Find where the given text appears and provide that cell's center as (X, Y) coordinate. 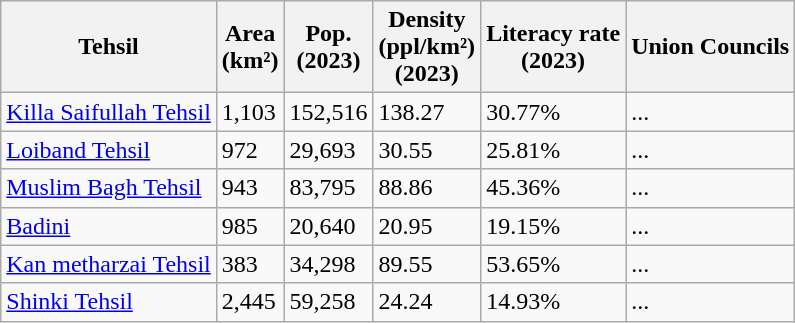
Density(ppl/km²)(2023) (427, 47)
Tehsil (109, 47)
59,258 (328, 302)
Badini (109, 226)
14.93% (554, 302)
943 (250, 188)
Literacy rate(2023) (554, 47)
972 (250, 150)
30.77% (554, 112)
Kan metharzai Tehsil (109, 264)
Union Councils (710, 47)
20.95 (427, 226)
24.24 (427, 302)
383 (250, 264)
Shinki Tehsil (109, 302)
1,103 (250, 112)
985 (250, 226)
29,693 (328, 150)
30.55 (427, 150)
138.27 (427, 112)
34,298 (328, 264)
25.81% (554, 150)
Muslim Bagh Tehsil (109, 188)
89.55 (427, 264)
Area(km²) (250, 47)
88.86 (427, 188)
152,516 (328, 112)
20,640 (328, 226)
2,445 (250, 302)
19.15% (554, 226)
Loiband Tehsil (109, 150)
83,795 (328, 188)
Killa Saifullah Tehsil (109, 112)
53.65% (554, 264)
Pop.(2023) (328, 47)
45.36% (554, 188)
